Output the [x, y] coordinate of the center of the cell containing the given text.  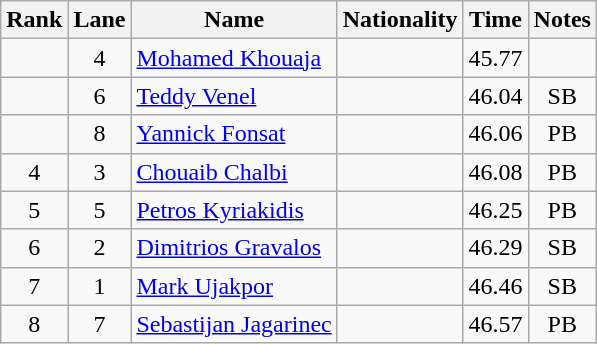
2 [100, 248]
Name [234, 20]
Nationality [400, 20]
45.77 [496, 58]
Mohamed Khouaja [234, 58]
46.04 [496, 96]
1 [100, 286]
46.29 [496, 248]
Lane [100, 20]
46.25 [496, 210]
Time [496, 20]
Dimitrios Gravalos [234, 248]
3 [100, 172]
46.57 [496, 324]
Petros Kyriakidis [234, 210]
Yannick Fonsat [234, 134]
Sebastijan Jagarinec [234, 324]
Mark Ujakpor [234, 286]
46.06 [496, 134]
Rank [34, 20]
Teddy Venel [234, 96]
46.46 [496, 286]
46.08 [496, 172]
Chouaib Chalbi [234, 172]
Notes [562, 20]
